Find where the given text appears and provide that cell's center as [x, y] coordinate. 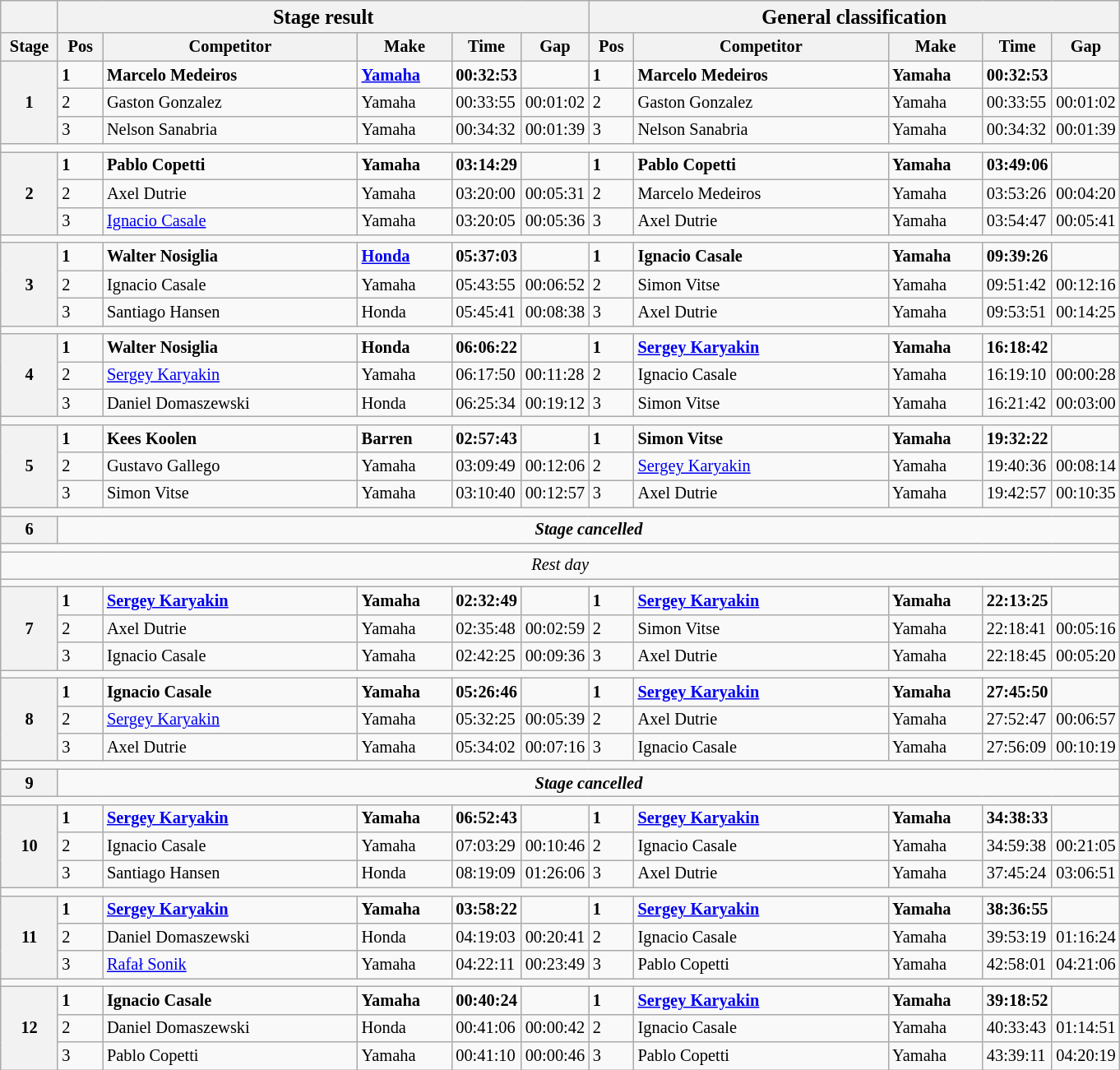
00:05:41 [1085, 221]
00:05:31 [555, 193]
02:32:49 [486, 600]
04:19:03 [486, 937]
00:12:06 [555, 466]
00:20:41 [555, 937]
06:17:50 [486, 375]
Rafał Sonik [230, 965]
34:38:33 [1017, 818]
00:05:16 [1085, 628]
16:18:42 [1017, 348]
00:05:36 [555, 221]
00:00:42 [555, 1028]
42:58:01 [1017, 965]
27:52:47 [1017, 720]
01:16:24 [1085, 937]
00:05:20 [1085, 656]
11 [30, 938]
03:09:49 [486, 466]
06:25:34 [486, 403]
40:33:43 [1017, 1028]
09:53:51 [1017, 312]
Gustavo Gallego [230, 466]
22:18:41 [1017, 628]
10 [30, 845]
7 [30, 628]
16:21:42 [1017, 403]
General classification [854, 16]
8 [30, 719]
37:45:24 [1017, 873]
38:36:55 [1017, 910]
34:59:38 [1017, 846]
01:14:51 [1085, 1028]
16:19:10 [1017, 375]
00:05:39 [555, 720]
00:04:20 [1085, 193]
00:10:35 [1085, 493]
06:52:43 [486, 818]
00:00:28 [1085, 375]
05:43:55 [486, 285]
00:11:28 [555, 375]
06:06:22 [486, 348]
03:54:47 [1017, 221]
04:20:19 [1085, 1056]
00:40:24 [486, 1000]
6 [30, 530]
04:21:06 [1085, 965]
08:19:09 [486, 873]
22:13:25 [1017, 600]
Rest day [561, 565]
05:32:25 [486, 720]
12 [30, 1028]
22:18:45 [1017, 656]
05:37:03 [486, 257]
05:45:41 [486, 312]
03:20:05 [486, 221]
05:34:02 [486, 747]
39:18:52 [1017, 1000]
03:14:29 [486, 165]
00:06:57 [1085, 720]
43:39:11 [1017, 1056]
19:32:22 [1017, 438]
00:41:06 [486, 1028]
00:10:46 [555, 846]
00:08:38 [555, 312]
00:10:19 [1085, 747]
05:26:46 [486, 692]
Stage [30, 47]
03:10:40 [486, 493]
00:14:25 [1085, 312]
39:53:19 [1017, 937]
00:12:57 [555, 493]
00:12:16 [1085, 285]
Kees Koolen [230, 438]
02:42:25 [486, 656]
5 [30, 466]
27:45:50 [1017, 692]
03:53:26 [1017, 193]
01:26:06 [555, 873]
09:39:26 [1017, 257]
00:19:12 [555, 403]
03:49:06 [1017, 165]
02:57:43 [486, 438]
00:06:52 [555, 285]
19:42:57 [1017, 493]
03:20:00 [486, 193]
02:35:48 [486, 628]
03:06:51 [1085, 873]
9 [30, 783]
00:03:00 [1085, 403]
04:22:11 [486, 965]
00:21:05 [1085, 846]
03:58:22 [486, 910]
00:02:59 [555, 628]
00:07:16 [555, 747]
00:00:46 [555, 1056]
00:08:14 [1085, 466]
27:56:09 [1017, 747]
00:09:36 [555, 656]
00:23:49 [555, 965]
Stage result [323, 16]
19:40:36 [1017, 466]
09:51:42 [1017, 285]
00:41:10 [486, 1056]
Barren [405, 438]
07:03:29 [486, 846]
4 [30, 375]
